Search for the cell housing the specified text and yield its (X, Y) center coordinate. 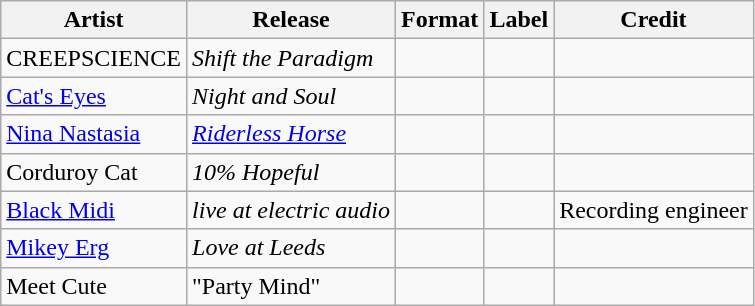
Format (440, 20)
10% Hopeful (292, 172)
Black Midi (94, 210)
Meet Cute (94, 286)
"Party Mind" (292, 286)
Label (519, 20)
live at electric audio (292, 210)
Shift the Paradigm (292, 58)
Night and Soul (292, 96)
Recording engineer (654, 210)
Artist (94, 20)
Release (292, 20)
Love at Leeds (292, 248)
Riderless Horse (292, 134)
CREEPSCIENCE (94, 58)
Credit (654, 20)
Cat's Eyes (94, 96)
Nina Nastasia (94, 134)
Mikey Erg (94, 248)
Corduroy Cat (94, 172)
